Search for the cell housing the specified text and yield its (x, y) center coordinate. 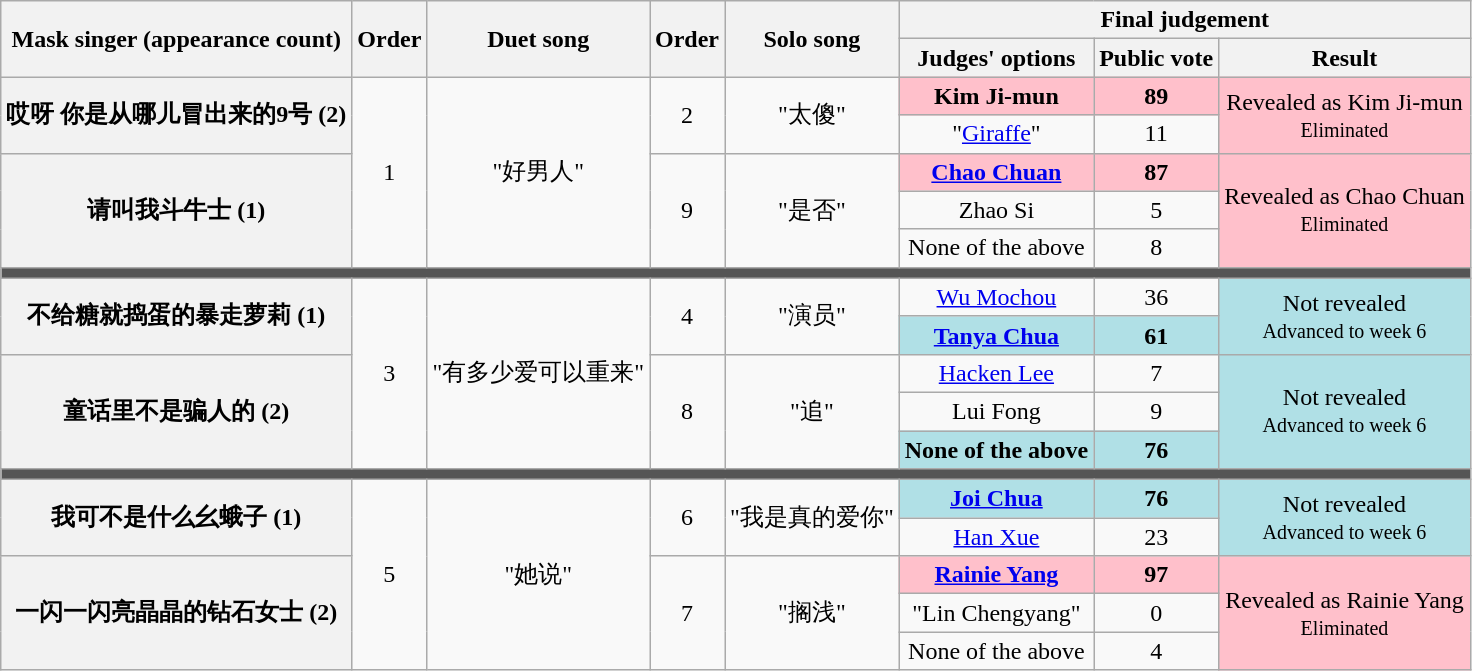
哎呀 你是从哪儿冒出来的9号 (2) (176, 115)
Public vote (1156, 58)
36 (1156, 297)
Lui Fong (996, 411)
Tanya Chua (996, 335)
"Lin Chengyang" (996, 613)
1 (390, 172)
23 (1156, 537)
不给糖就捣蛋的暴走萝莉 (1) (176, 316)
Joi Chua (996, 499)
"演员" (812, 316)
Mask singer (appearance count) (176, 39)
"有多少爱可以重来" (538, 373)
我可不是什么幺蛾子 (1) (176, 518)
"我是真的爱你" (812, 518)
61 (1156, 335)
"好男人" (538, 172)
Revealed as Kim Ji-munEliminated (1345, 115)
87 (1156, 172)
Result (1345, 58)
"是否" (812, 210)
请叫我斗牛士 (1) (176, 210)
97 (1156, 575)
Zhao Si (996, 210)
Duet song (538, 39)
"Giraffe" (996, 134)
Wu Mochou (996, 297)
0 (1156, 613)
Final judgement (1184, 20)
"追" (812, 411)
Judges' options (996, 58)
3 (390, 373)
一闪一闪亮晶晶的钻石女士 (2) (176, 613)
Han Xue (996, 537)
"太傻" (812, 115)
Revealed as Rainie YangEliminated (1345, 613)
童话里不是骗人的 (2) (176, 411)
Hacken Lee (996, 373)
Kim Ji-mun (996, 96)
Solo song (812, 39)
6 (688, 518)
"她说" (538, 575)
Revealed as Chao ChuanEliminated (1345, 210)
11 (1156, 134)
2 (688, 115)
Chao Chuan (996, 172)
"搁浅" (812, 613)
Rainie Yang (996, 575)
89 (1156, 96)
